Provide the [x, y] coordinate of the cell's center where the given text is located.  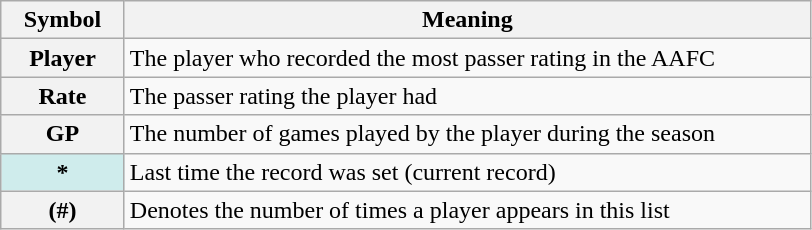
* [63, 172]
Meaning [467, 20]
Last time the record was set (current record) [467, 172]
The player who recorded the most passer rating in the AAFC [467, 58]
Player [63, 58]
The number of games played by the player during the season [467, 134]
Symbol [63, 20]
GP [63, 134]
The passer rating the player had [467, 96]
Denotes the number of times a player appears in this list [467, 210]
(#) [63, 210]
Rate [63, 96]
